Determine the [x, y] coordinate at the center of the cell enclosing the given text.  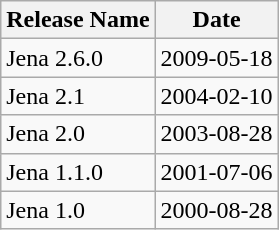
Jena 2.1 [78, 96]
Jena 2.6.0 [78, 58]
2003-08-28 [216, 134]
2009-05-18 [216, 58]
2001-07-06 [216, 172]
Release Name [78, 20]
Jena 2.0 [78, 134]
2004-02-10 [216, 96]
Jena 1.0 [78, 210]
Jena 1.1.0 [78, 172]
Date [216, 20]
2000-08-28 [216, 210]
